Find where the given text appears and provide that cell's center as [x, y] coordinate. 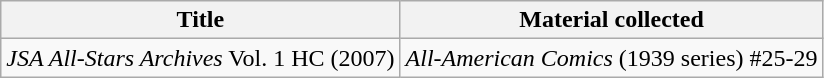
Material collected [612, 20]
Title [200, 20]
All-American Comics (1939 series) #25-29 [612, 58]
JSA All-Stars Archives Vol. 1 HC (2007) [200, 58]
